For the text-containing cell, return its midpoint in [x, y] coordinate format. 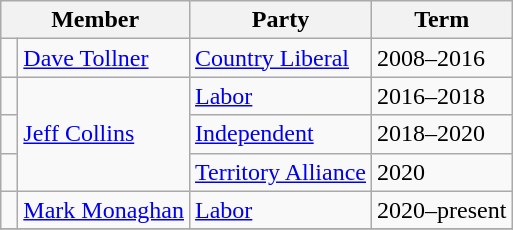
Territory Alliance [281, 172]
Jeff Collins [104, 134]
Member [96, 20]
2016–2018 [442, 96]
2018–2020 [442, 134]
2020–present [442, 210]
Country Liberal [281, 58]
Term [442, 20]
Mark Monaghan [104, 210]
Party [281, 20]
Independent [281, 134]
2020 [442, 172]
2008–2016 [442, 58]
Dave Tollner [104, 58]
